Determine the (x, y) coordinate at the center of the cell enclosing the given text.  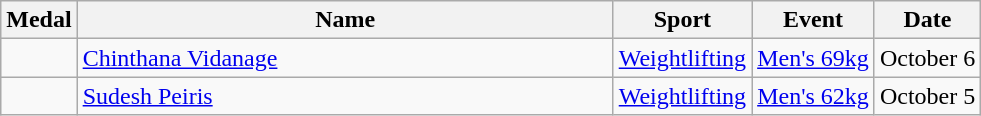
Date (927, 20)
Event (814, 20)
Sudesh Peiris (345, 96)
Men's 69kg (814, 58)
Name (345, 20)
Chinthana Vidanage (345, 58)
Sport (682, 20)
October 6 (927, 58)
Men's 62kg (814, 96)
Medal (39, 20)
October 5 (927, 96)
